From the cell containing the given text, extract its center point as (X, Y) coordinate. 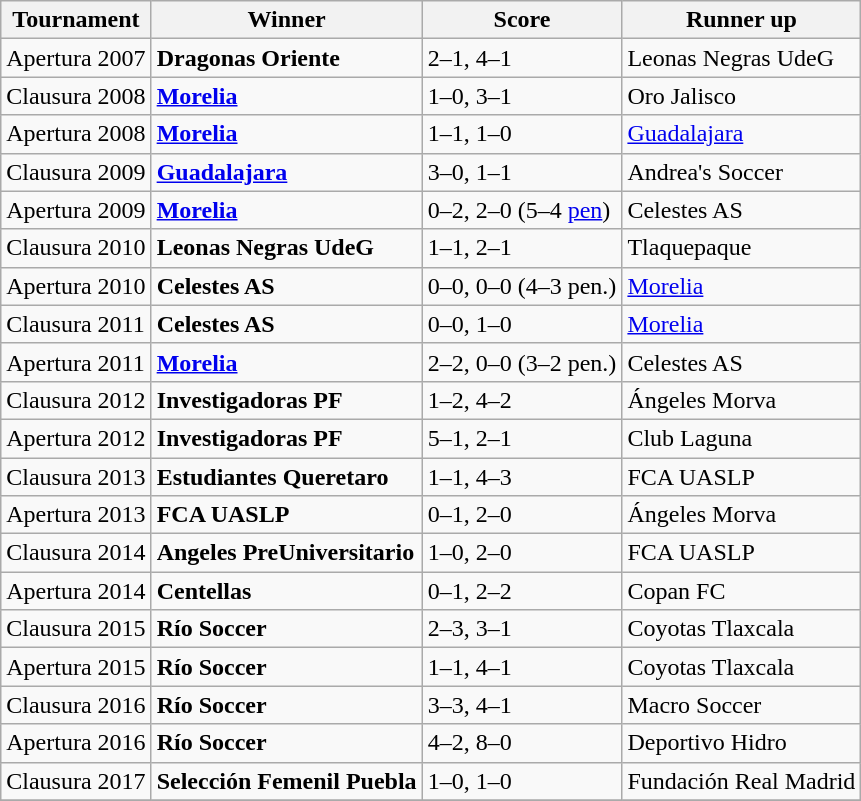
Clausura 2014 (76, 553)
Winner (286, 20)
3–0, 1–1 (522, 172)
1–0, 1–0 (522, 781)
Clausura 2016 (76, 705)
Apertura 2010 (76, 286)
1–1, 4–1 (522, 667)
Clausura 2009 (76, 172)
Apertura 2014 (76, 591)
Dragonas Oriente (286, 58)
1–0, 3–1 (522, 96)
Fundación Real Madrid (742, 781)
4–2, 8–0 (522, 743)
Andrea's Soccer (742, 172)
Clausura 2010 (76, 248)
Clausura 2013 (76, 477)
Macro Soccer (742, 705)
Deportivo Hidro (742, 743)
Clausura 2017 (76, 781)
1–2, 4–2 (522, 400)
0–0, 0–0 (4–3 pen.) (522, 286)
Estudiantes Queretaro (286, 477)
0–0, 1–0 (522, 324)
Clausura 2015 (76, 629)
Apertura 2013 (76, 515)
Tournament (76, 20)
0–1, 2–2 (522, 591)
0–2, 2–0 (5–4 pen) (522, 210)
1–1, 4–3 (522, 477)
Oro Jalisco (742, 96)
Copan FC (742, 591)
3–3, 4–1 (522, 705)
Tlaquepaque (742, 248)
1–0, 2–0 (522, 553)
Clausura 2008 (76, 96)
Apertura 2015 (76, 667)
Apertura 2007 (76, 58)
Runner up (742, 20)
Apertura 2009 (76, 210)
Apertura 2008 (76, 134)
Clausura 2011 (76, 324)
2–1, 4–1 (522, 58)
0–1, 2–0 (522, 515)
2–2, 0–0 (3–2 pen.) (522, 362)
Angeles PreUniversitario (286, 553)
Score (522, 20)
Club Laguna (742, 438)
Apertura 2016 (76, 743)
Apertura 2011 (76, 362)
Centellas (286, 591)
Clausura 2012 (76, 400)
1–1, 1–0 (522, 134)
Apertura 2012 (76, 438)
2–3, 3–1 (522, 629)
1–1, 2–1 (522, 248)
5–1, 2–1 (522, 438)
Selección Femenil Puebla (286, 781)
